Pinpoint the cell where the given text exists, returning its [X, Y] midpoint coordinate. 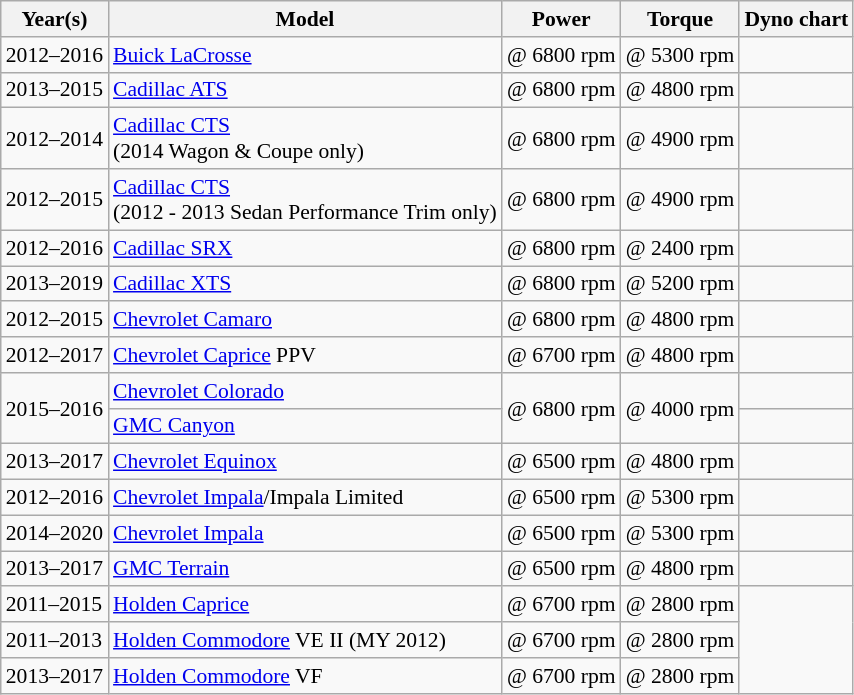
Model [305, 19]
2014–2020 [54, 533]
Holden Commodore VE II (MY 2012) [305, 640]
Holden Caprice [305, 605]
Buick LaCrosse [305, 55]
@ 5200 rpm [680, 284]
GMC Terrain [305, 569]
Chevrolet Caprice PPV [305, 355]
Cadillac CTS (2012 - 2013 Sedan Performance Trim only) [305, 200]
GMC Canyon [305, 426]
Cadillac CTS (2014 Wagon & Coupe only) [305, 138]
2013–2019 [54, 284]
Chevrolet Impala [305, 533]
2012–2017 [54, 355]
Year(s) [54, 19]
2015–2016 [54, 408]
Power [562, 19]
2013–2015 [54, 90]
Holden Commodore VF [305, 676]
@ 4000 rpm [680, 408]
Torque [680, 19]
2011–2013 [54, 640]
Chevrolet Equinox [305, 462]
Cadillac XTS [305, 284]
2012–2014 [54, 138]
Cadillac SRX [305, 248]
Chevrolet Camaro [305, 320]
@ 2400 rpm [680, 248]
2011–2015 [54, 605]
Dyno chart [796, 19]
Chevrolet Colorado [305, 391]
Chevrolet Impala/Impala Limited [305, 498]
Cadillac ATS [305, 90]
